Find where the given text appears and provide that cell's center as (x, y) coordinate. 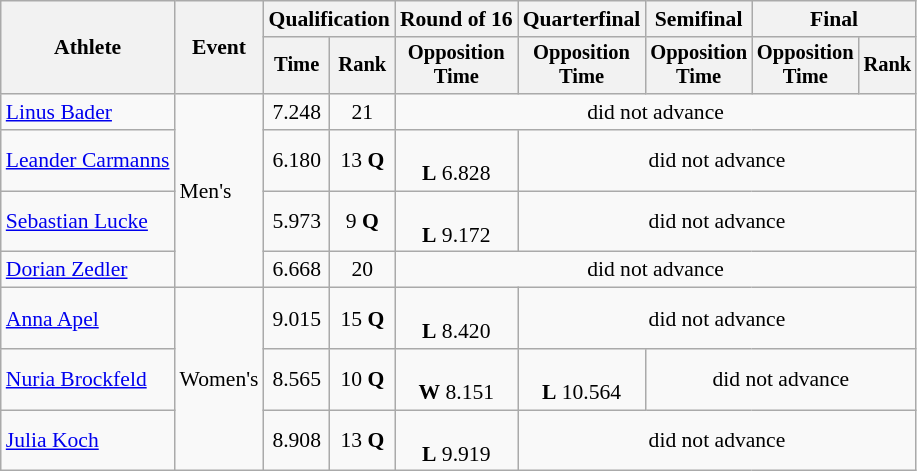
W 8.151 (456, 380)
Anna Apel (88, 318)
6.668 (297, 270)
6.180 (297, 160)
Semifinal (698, 19)
L 6.828 (456, 160)
Time (297, 66)
21 (362, 112)
Nuria Brockfeld (88, 380)
5.973 (297, 222)
Men's (220, 191)
7.248 (297, 112)
Sebastian Lucke (88, 222)
Quarterfinal (582, 19)
9.015 (297, 318)
15 Q (362, 318)
Event (220, 48)
L 9.172 (456, 222)
L 10.564 (582, 380)
Dorian Zedler (88, 270)
L 9.919 (456, 440)
Final (834, 19)
Linus Bader (88, 112)
10 Q (362, 380)
Round of 16 (456, 19)
Athlete (88, 48)
Women's (220, 380)
8.908 (297, 440)
L 8.420 (456, 318)
Julia Koch (88, 440)
Qualification (330, 19)
8.565 (297, 380)
9 Q (362, 222)
Leander Carmanns (88, 160)
20 (362, 270)
